Output the [X, Y] coordinate of the center of the cell containing the given text.  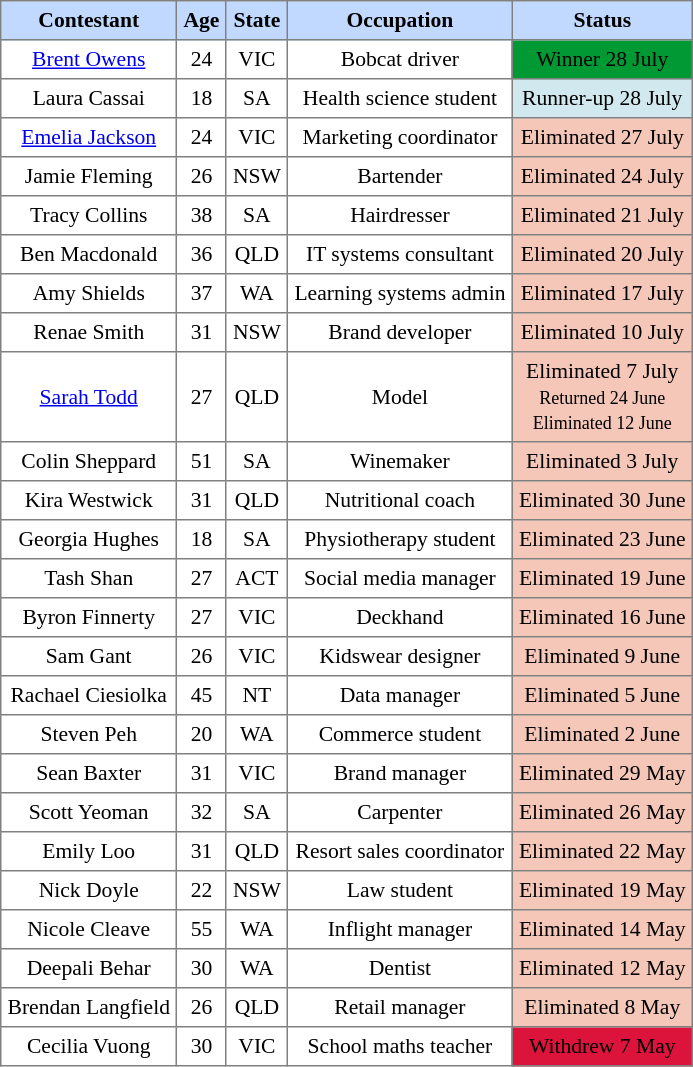
45 [202, 696]
Eliminated 27 July [602, 138]
Law student [400, 890]
Cecilia Vuong [89, 1046]
Colin Sheppard [89, 462]
ACT [256, 578]
Ben Macdonald [89, 254]
Winner 28 July [602, 60]
Deepali Behar [89, 968]
Eliminated 16 June [602, 618]
Eliminated 7 JulyReturned 24 JuneEliminated 12 June [602, 397]
Marketing coordinator [400, 138]
Rachael Ciesiolka [89, 696]
Bobcat driver [400, 60]
Georgia Hughes [89, 540]
Resort sales coordinator [400, 852]
Retail manager [400, 1008]
36 [202, 254]
Eliminated 22 May [602, 852]
Tracy Collins [89, 216]
Withdrew 7 May [602, 1046]
Emelia Jackson [89, 138]
Eliminated 2 June [602, 734]
Emily Loo [89, 852]
Renae Smith [89, 332]
Nutritional coach [400, 500]
State [256, 20]
Kira Westwick [89, 500]
Learning systems admin [400, 294]
Eliminated 30 June [602, 500]
Eliminated 26 May [602, 812]
IT systems consultant [400, 254]
Brand developer [400, 332]
Sarah Todd [89, 397]
Nick Doyle [89, 890]
Eliminated 23 June [602, 540]
NT [256, 696]
Nicole Cleave [89, 930]
37 [202, 294]
Eliminated 5 June [602, 696]
Runner-up 28 July [602, 98]
Data manager [400, 696]
Eliminated 10 July [602, 332]
Amy Shields [89, 294]
Occupation [400, 20]
Contestant [89, 20]
Sean Baxter [89, 774]
Eliminated 8 May [602, 1008]
Brand manager [400, 774]
Eliminated 29 May [602, 774]
Eliminated 14 May [602, 930]
Age [202, 20]
Status [602, 20]
55 [202, 930]
Commerce student [400, 734]
Scott Yeoman [89, 812]
Brent Owens [89, 60]
Model [400, 397]
Health science student [400, 98]
22 [202, 890]
20 [202, 734]
Eliminated 21 July [602, 216]
Eliminated 19 June [602, 578]
Kidswear designer [400, 656]
Sam Gant [89, 656]
Tash Shan [89, 578]
38 [202, 216]
Eliminated 17 July [602, 294]
Carpenter [400, 812]
Jamie Fleming [89, 176]
Hairdresser [400, 216]
Bartender [400, 176]
Steven Peh [89, 734]
Eliminated 20 July [602, 254]
Eliminated 12 May [602, 968]
Eliminated 9 June [602, 656]
32 [202, 812]
Physiotherapy student [400, 540]
Laura Cassai [89, 98]
Eliminated 24 July [602, 176]
School maths teacher [400, 1046]
Eliminated 3 July [602, 462]
Eliminated 19 May [602, 890]
Social media manager [400, 578]
Brendan Langfield [89, 1008]
Winemaker [400, 462]
Byron Finnerty [89, 618]
Inflight manager [400, 930]
Dentist [400, 968]
Deckhand [400, 618]
51 [202, 462]
